Locate the cell with the specified text and output its [x, y] center coordinate. 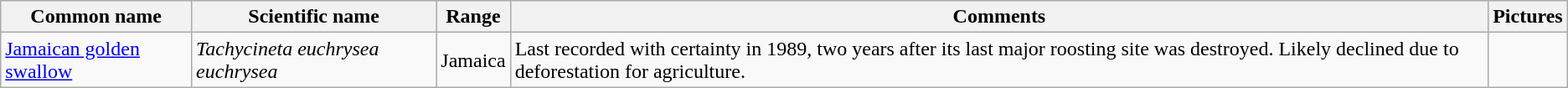
Comments [998, 17]
Scientific name [314, 17]
Jamaican golden swallow [96, 60]
Pictures [1528, 17]
Tachycineta euchrysea euchrysea [314, 60]
Jamaica [473, 60]
Range [473, 17]
Common name [96, 17]
